Locate the cell with the specified text and output its [x, y] center coordinate. 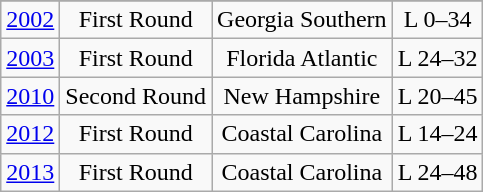
2012 [30, 134]
L 14–24 [438, 134]
2013 [30, 172]
2003 [30, 58]
Florida Atlantic [302, 58]
Georgia Southern [302, 20]
L 24–32 [438, 58]
2010 [30, 96]
L 20–45 [438, 96]
L 24–48 [438, 172]
Second Round [136, 96]
2002 [30, 20]
New Hampshire [302, 96]
L 0–34 [438, 20]
